Find where the given text appears and provide that cell's center as (x, y) coordinate. 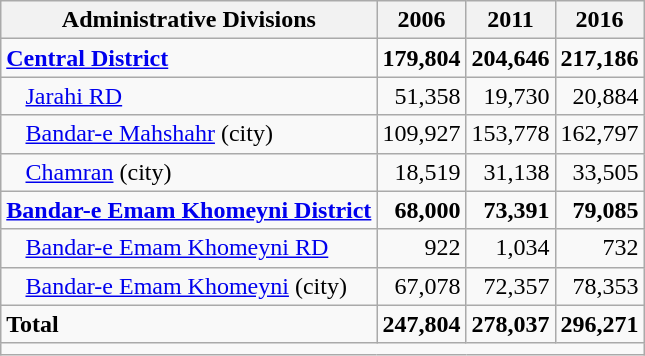
179,804 (422, 58)
31,138 (510, 172)
79,085 (600, 210)
247,804 (422, 324)
20,884 (600, 96)
Bandar-e Mahshahr (city) (189, 134)
204,646 (510, 58)
Bandar-e Emam Khomeyni District (189, 210)
Bandar-e Emam Khomeyni (city) (189, 286)
67,078 (422, 286)
Administrative Divisions (189, 20)
18,519 (422, 172)
Chamran (city) (189, 172)
73,391 (510, 210)
153,778 (510, 134)
217,186 (600, 58)
78,353 (600, 286)
1,034 (510, 248)
19,730 (510, 96)
296,271 (600, 324)
278,037 (510, 324)
68,000 (422, 210)
Central District (189, 58)
51,358 (422, 96)
2011 (510, 20)
Bandar-e Emam Khomeyni RD (189, 248)
732 (600, 248)
Jarahi RD (189, 96)
922 (422, 248)
Total (189, 324)
33,505 (600, 172)
162,797 (600, 134)
2016 (600, 20)
2006 (422, 20)
109,927 (422, 134)
72,357 (510, 286)
